Detect which cell encompasses the target text, then output its [X, Y] center coordinate. 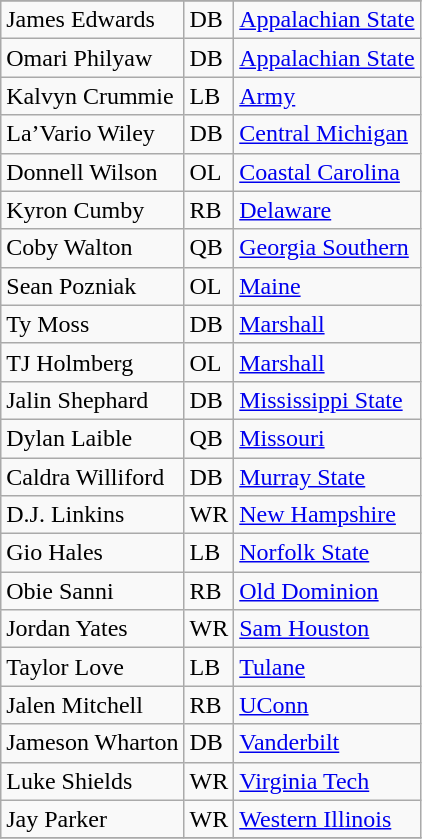
Murray State [327, 477]
Kyron Cumby [92, 210]
Kalvyn Crummie [92, 96]
Mississippi State [327, 400]
D.J. Linkins [92, 515]
Sean Pozniak [92, 286]
Missouri [327, 438]
Obie Sanni [92, 591]
Jalin Shephard [92, 400]
UConn [327, 705]
TJ Holmberg [92, 362]
Jordan Yates [92, 629]
Donnell Wilson [92, 172]
Old Dominion [327, 591]
Coastal Carolina [327, 172]
La’Vario Wiley [92, 134]
Luke Shields [92, 781]
Army [327, 96]
Dylan Laible [92, 438]
Norfolk State [327, 553]
Coby Walton [92, 248]
Delaware [327, 210]
Caldra Williford [92, 477]
Gio Hales [92, 553]
New Hampshire [327, 515]
Jalen Mitchell [92, 705]
Omari Philyaw [92, 58]
Georgia Southern [327, 248]
Taylor Love [92, 667]
James Edwards [92, 20]
Virginia Tech [327, 781]
Maine [327, 286]
Jameson Wharton [92, 743]
Sam Houston [327, 629]
Western Illinois [327, 819]
Tulane [327, 667]
Jay Parker [92, 819]
Central Michigan [327, 134]
Ty Moss [92, 324]
Vanderbilt [327, 743]
